Detect which cell encompasses the target text, then output its (X, Y) center coordinate. 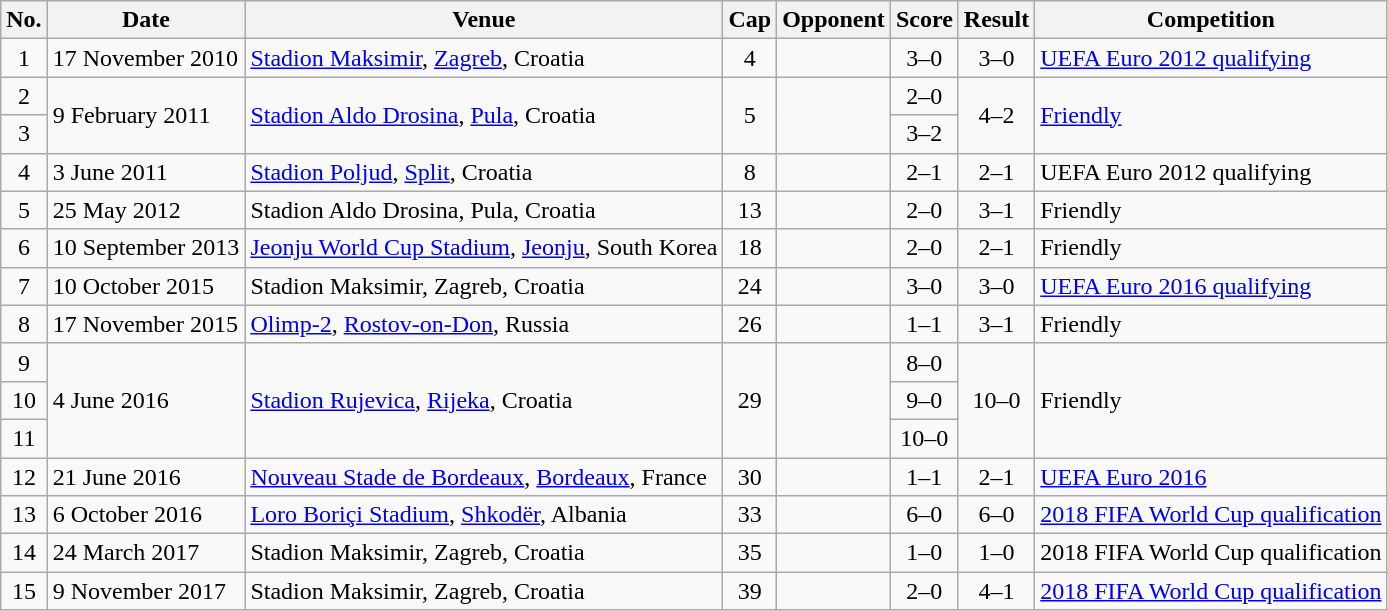
Cap (750, 20)
25 May 2012 (146, 210)
4–1 (996, 591)
No. (24, 20)
30 (750, 477)
9 November 2017 (146, 591)
6 (24, 248)
3–2 (924, 134)
12 (24, 477)
Nouveau Stade de Bordeaux, Bordeaux, France (484, 477)
UEFA Euro 2016 qualifying (1211, 286)
6 October 2016 (146, 515)
Opponent (834, 20)
2 (24, 96)
10 (24, 400)
24 March 2017 (146, 553)
Loro Boriçi Stadium, Shkodër, Albania (484, 515)
9 (24, 362)
17 November 2015 (146, 324)
Stadion Rujevica, Rijeka, Croatia (484, 400)
14 (24, 553)
29 (750, 400)
Jeonju World Cup Stadium, Jeonju, South Korea (484, 248)
3 (24, 134)
35 (750, 553)
15 (24, 591)
33 (750, 515)
8–0 (924, 362)
11 (24, 438)
Date (146, 20)
9–0 (924, 400)
3 June 2011 (146, 172)
Result (996, 20)
24 (750, 286)
Competition (1211, 20)
10 October 2015 (146, 286)
Stadion Poljud, Split, Croatia (484, 172)
10 September 2013 (146, 248)
26 (750, 324)
Score (924, 20)
9 February 2011 (146, 115)
UEFA Euro 2016 (1211, 477)
1 (24, 58)
4–2 (996, 115)
4 June 2016 (146, 400)
21 June 2016 (146, 477)
39 (750, 591)
7 (24, 286)
Olimp-2, Rostov-on-Don, Russia (484, 324)
17 November 2010 (146, 58)
Venue (484, 20)
18 (750, 248)
